From the cell containing the given text, extract its center point as (x, y) coordinate. 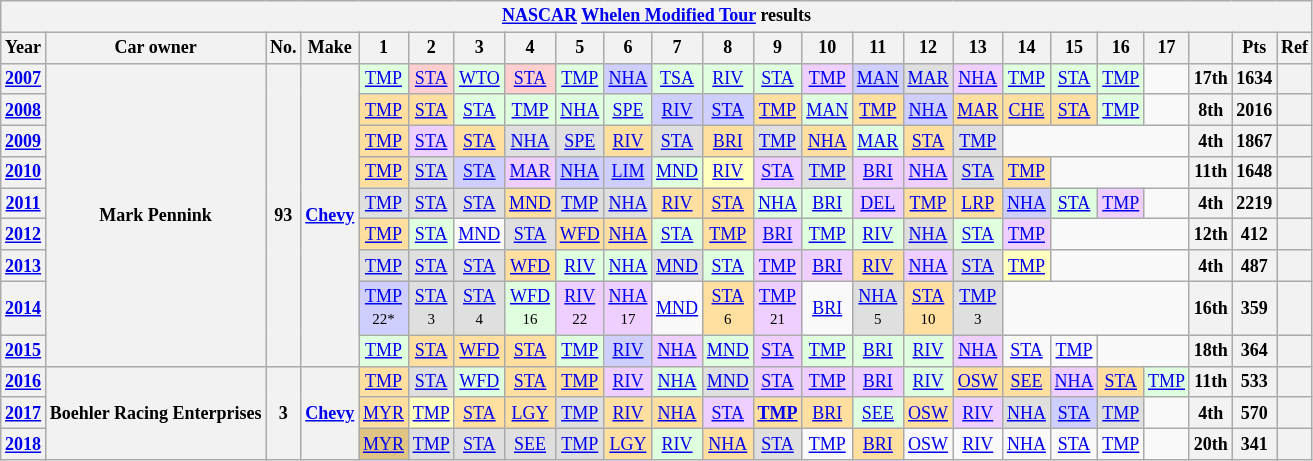
NASCAR Whelen Modified Tour results (657, 16)
10 (828, 48)
1867 (1254, 140)
1648 (1254, 172)
2219 (1254, 204)
Pts (1254, 48)
TMP21 (778, 308)
STA10 (928, 308)
Car owner (155, 48)
STA6 (728, 308)
359 (1254, 308)
9 (778, 48)
2018 (24, 444)
6 (628, 48)
Mark Pennink (155, 214)
TSA (678, 78)
CHE (1027, 110)
2012 (24, 234)
5 (580, 48)
7 (678, 48)
WFD16 (530, 308)
487 (1254, 266)
Make (330, 48)
No. (284, 48)
LIM (628, 172)
11 (878, 48)
341 (1254, 444)
2008 (24, 110)
1 (384, 48)
TMP3 (978, 308)
17 (1167, 48)
18th (1210, 350)
NHA17 (628, 308)
4 (530, 48)
LRP (978, 204)
RIV22 (580, 308)
2007 (24, 78)
TMP22* (384, 308)
14 (1027, 48)
15 (1074, 48)
12 (928, 48)
Boehler Racing Enterprises (155, 413)
WTO (480, 78)
2014 (24, 308)
2013 (24, 266)
STA3 (431, 308)
2015 (24, 350)
12th (1210, 234)
1634 (1254, 78)
16th (1210, 308)
570 (1254, 412)
Ref (1295, 48)
17th (1210, 78)
2017 (24, 412)
Year (24, 48)
2 (431, 48)
2010 (24, 172)
20th (1210, 444)
STA4 (480, 308)
533 (1254, 382)
412 (1254, 234)
2011 (24, 204)
8 (728, 48)
93 (284, 214)
8th (1210, 110)
16 (1121, 48)
DEL (878, 204)
364 (1254, 350)
2009 (24, 140)
13 (978, 48)
NHA5 (878, 308)
